Return the (x, y) coordinate for the center point of the cell that contains the specified text.  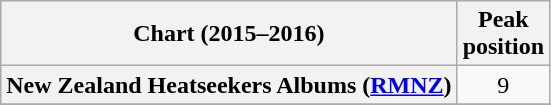
Peak position (503, 34)
New Zealand Heatseekers Albums (RMNZ) (229, 85)
Chart (2015–2016) (229, 34)
9 (503, 85)
